From the cell containing the given text, extract its center point as (X, Y) coordinate. 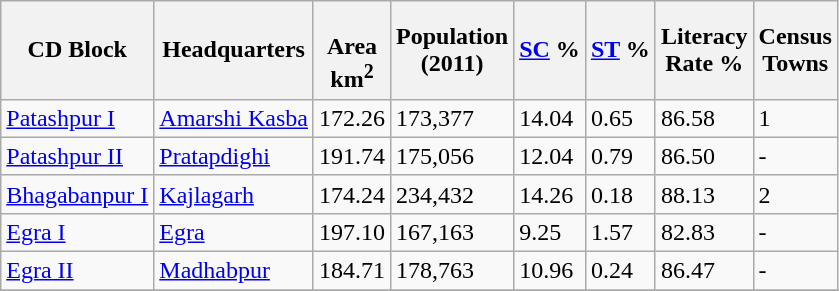
197.10 (352, 232)
Bhagabanpur I (78, 194)
0.65 (620, 118)
191.74 (352, 156)
14.04 (550, 118)
9.25 (550, 232)
SC % (550, 50)
Patashpur II (78, 156)
Egra (234, 232)
ST % (620, 50)
CD Block (78, 50)
86.47 (704, 271)
173,377 (452, 118)
Literacy Rate % (704, 50)
184.71 (352, 271)
175,056 (452, 156)
1.57 (620, 232)
88.13 (704, 194)
174.24 (352, 194)
14.26 (550, 194)
86.58 (704, 118)
2 (795, 194)
12.04 (550, 156)
234,432 (452, 194)
Patashpur I (78, 118)
Kajlagarh (234, 194)
Egra II (78, 271)
Egra I (78, 232)
Headquarters (234, 50)
0.18 (620, 194)
Madhabpur (234, 271)
CensusTowns (795, 50)
167,163 (452, 232)
1 (795, 118)
0.79 (620, 156)
0.24 (620, 271)
10.96 (550, 271)
178,763 (452, 271)
Population(2011) (452, 50)
82.83 (704, 232)
172.26 (352, 118)
Areakm2 (352, 50)
Pratapdighi (234, 156)
Amarshi Kasba (234, 118)
86.50 (704, 156)
